Determine the [X, Y] coordinate at the center of the cell enclosing the given text.  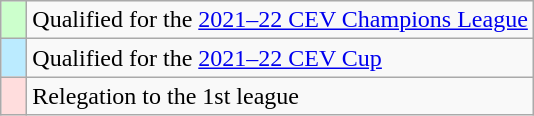
Qualified for the 2021–22 CEV Champions League [280, 20]
Relegation to the 1st league [280, 96]
Qualified for the 2021–22 CEV Cup [280, 58]
